For the text-containing cell, return its midpoint in [x, y] coordinate format. 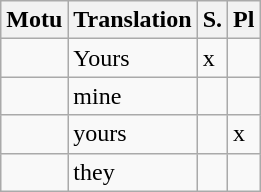
Yours [132, 58]
Pl [244, 20]
Motu [34, 20]
mine [132, 96]
yours [132, 134]
Translation [132, 20]
they [132, 172]
S. [212, 20]
